Search for the cell housing the specified text and yield its (X, Y) center coordinate. 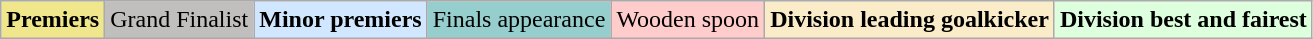
Division leading goalkicker (910, 20)
Premiers (53, 20)
Finals appearance (519, 20)
Division best and fairest (1183, 20)
Wooden spoon (688, 20)
Grand Finalist (180, 20)
Minor premiers (340, 20)
